Search for the cell housing the specified text and yield its [X, Y] center coordinate. 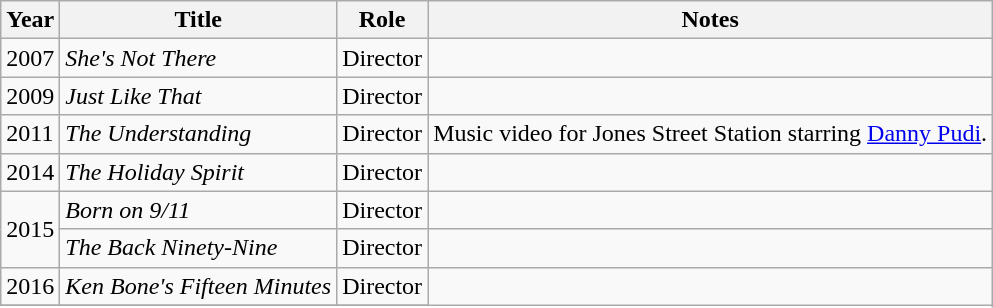
Title [198, 20]
2016 [30, 286]
2014 [30, 172]
Year [30, 20]
She's Not There [198, 58]
Role [382, 20]
Music video for Jones Street Station starring Danny Pudi. [710, 134]
Notes [710, 20]
2009 [30, 96]
2011 [30, 134]
The Understanding [198, 134]
The Back Ninety-Nine [198, 248]
2007 [30, 58]
Just Like That [198, 96]
2015 [30, 229]
The Holiday Spirit [198, 172]
Ken Bone's Fifteen Minutes [198, 286]
Born on 9/11 [198, 210]
